Find where the given text appears and provide that cell's center as (X, Y) coordinate. 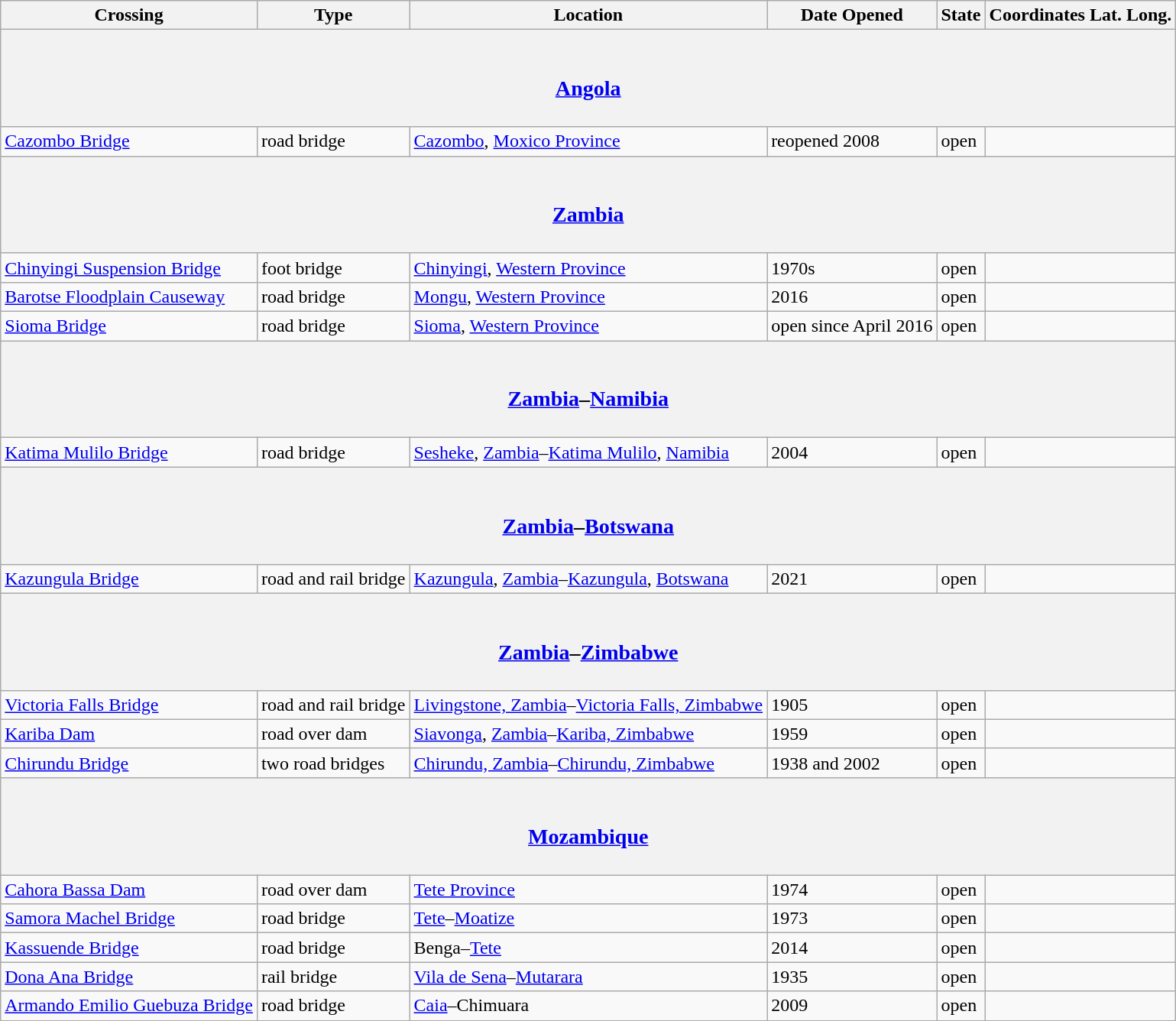
2021 (852, 579)
Zambia–Botswana (588, 515)
two road bridges (333, 763)
2004 (852, 452)
2014 (852, 948)
1905 (852, 705)
Sioma, Western Province (588, 326)
Kassuende Bridge (129, 948)
Sesheke, Zambia–Katima Mulilo, Namibia (588, 452)
rail bridge (333, 977)
1973 (852, 919)
Zambia–Namibia (588, 390)
Caia–Chimuara (588, 1006)
Siavonga, Zambia–Kariba, Zimbabwe (588, 734)
Armando Emilio Guebuza Bridge (129, 1006)
Date Opened (852, 15)
Cahora Bassa Dam (129, 890)
Crossing (129, 15)
Mongu, Western Province (588, 297)
Samora Machel Bridge (129, 919)
Chinyingi Suspension Bridge (129, 267)
Benga–Tete (588, 948)
Tete–Moatize (588, 919)
Barotse Floodplain Causeway (129, 297)
Chinyingi, Western Province (588, 267)
Type (333, 15)
Victoria Falls Bridge (129, 705)
1938 and 2002 (852, 763)
Zambia–Zimbabwe (588, 642)
Vila de Sena–Mutarara (588, 977)
open since April 2016 (852, 326)
Tete Province (588, 890)
Cazombo, Moxico Province (588, 141)
Coordinates Lat. Long. (1080, 15)
Zambia (588, 205)
State (961, 15)
Kazungula, Zambia–Kazungula, Botswana (588, 579)
Dona Ana Bridge (129, 977)
Sioma Bridge (129, 326)
Katima Mulilo Bridge (129, 452)
Kariba Dam (129, 734)
Cazombo Bridge (129, 141)
1974 (852, 890)
Location (588, 15)
foot bridge (333, 267)
1970s (852, 267)
Mozambique (588, 825)
2009 (852, 1006)
Livingstone, Zambia–Victoria Falls, Zimbabwe (588, 705)
2016 (852, 297)
Angola (588, 78)
1959 (852, 734)
Kazungula Bridge (129, 579)
Chirundu Bridge (129, 763)
1935 (852, 977)
Chirundu, Zambia–Chirundu, Zimbabwe (588, 763)
reopened 2008 (852, 141)
